Return (X, Y) of the center of cell containing provided text 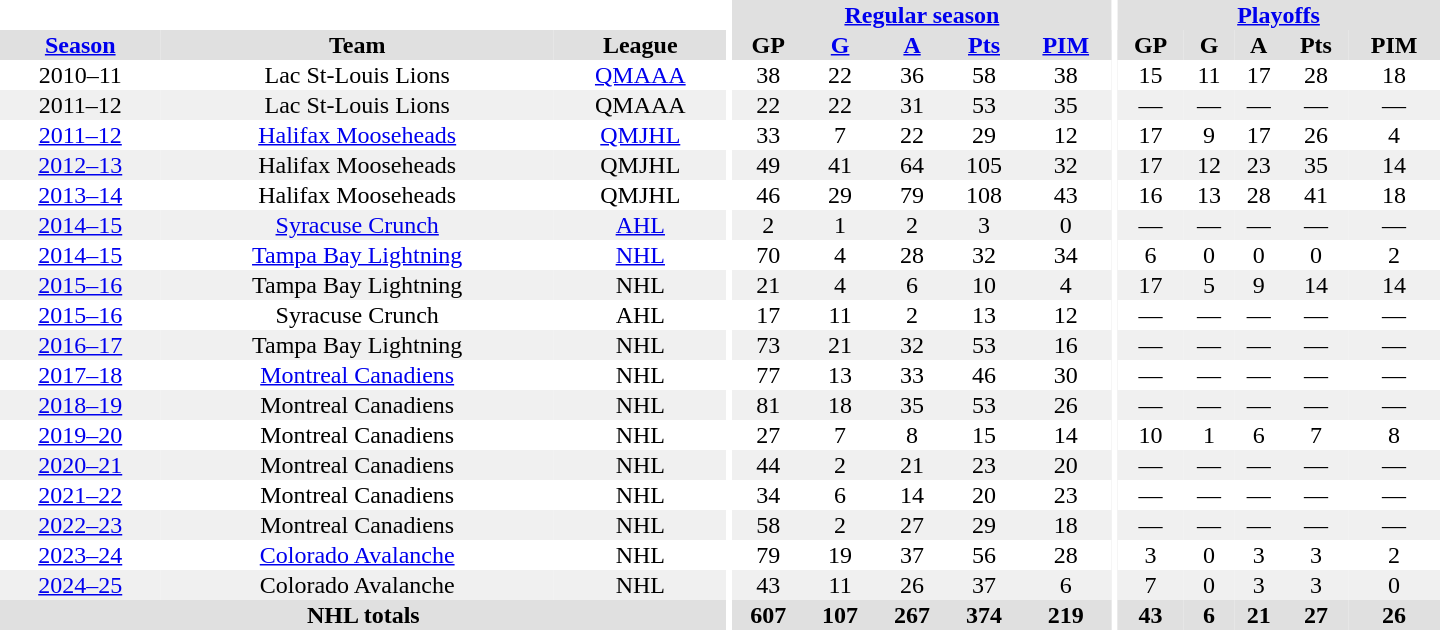
2024–25 (80, 585)
219 (1066, 615)
2016–17 (80, 345)
League (640, 45)
44 (768, 465)
108 (984, 195)
107 (840, 615)
267 (912, 615)
81 (768, 405)
56 (984, 555)
105 (984, 165)
374 (984, 615)
2013–14 (80, 195)
2022–23 (80, 525)
30 (1066, 375)
49 (768, 165)
19 (840, 555)
2010–11 (80, 75)
36 (912, 75)
NHL totals (364, 615)
Playoffs (1278, 15)
2018–19 (80, 405)
2021–22 (80, 495)
2012–13 (80, 165)
2019–20 (80, 435)
5 (1209, 285)
Regular season (922, 15)
31 (912, 105)
73 (768, 345)
2023–24 (80, 555)
70 (768, 255)
2017–18 (80, 375)
64 (912, 165)
2020–21 (80, 465)
Season (80, 45)
607 (768, 615)
Team (356, 45)
77 (768, 375)
